Determine the (X, Y) coordinate at the center of the cell enclosing the given text.  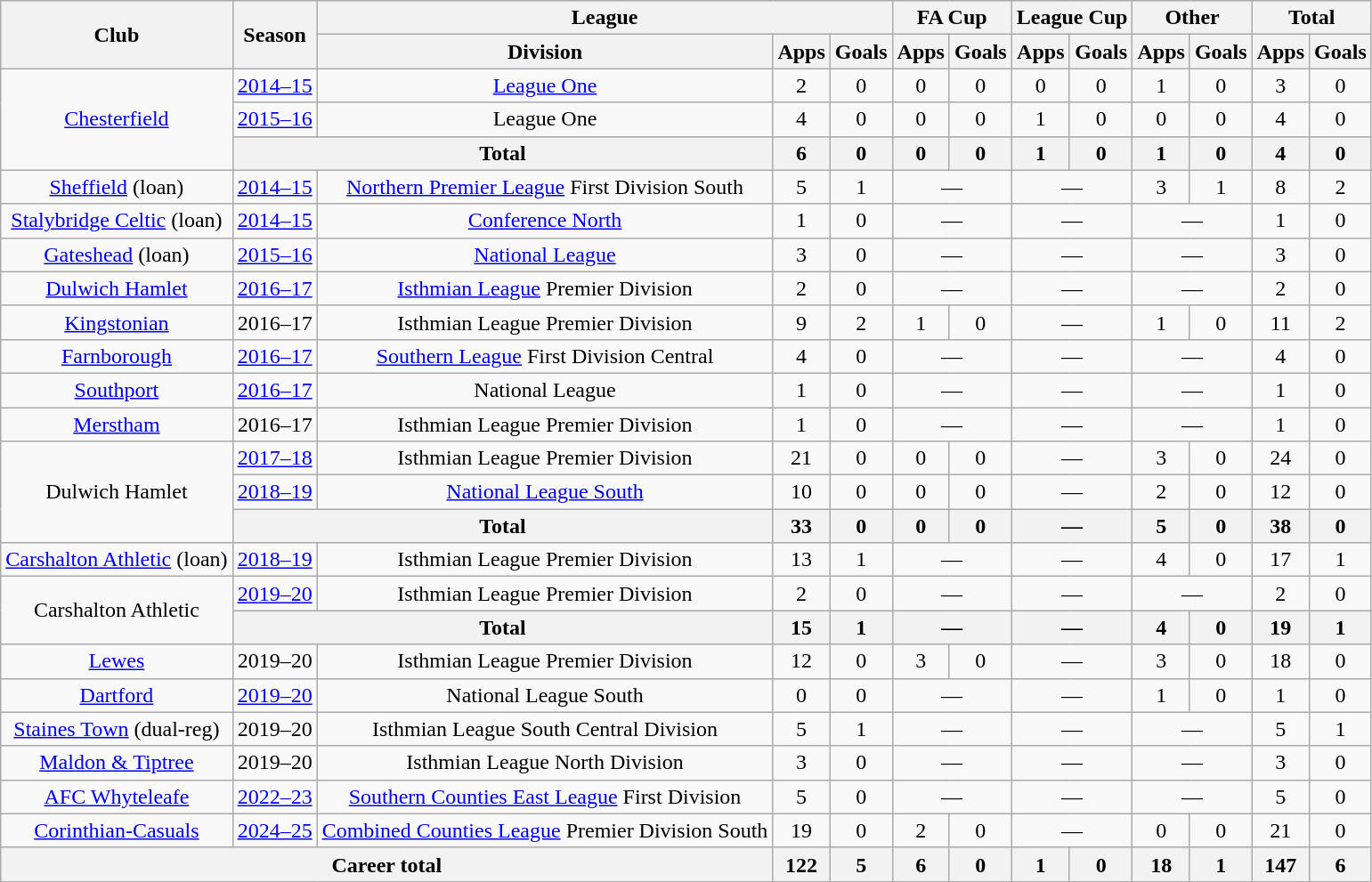
Maldon & Tiptree (117, 763)
Farnborough (117, 356)
Carshalton Athletic (loan) (117, 560)
Gateshead (loan) (117, 255)
Division (545, 52)
Conference North (545, 221)
Dartford (117, 695)
Isthmian League South Central Division (545, 729)
Northern Premier League First Division South (545, 187)
Southern League First Division Central (545, 356)
11 (1280, 322)
League (605, 18)
2024–25 (274, 830)
Southport (117, 390)
Club (117, 35)
Lewes (117, 661)
Corinthian-Casuals (117, 830)
AFC Whyteleafe (117, 797)
Sheffield (loan) (117, 187)
13 (801, 560)
38 (1280, 526)
8 (1280, 187)
Other (1192, 18)
2017–18 (274, 458)
15 (801, 627)
Carshalton Athletic (117, 611)
122 (801, 864)
33 (801, 526)
10 (801, 492)
9 (801, 322)
FA Cup (952, 18)
Kingstonian (117, 322)
24 (1280, 458)
Career total (386, 864)
League Cup (1072, 18)
17 (1280, 560)
Stalybridge Celtic (loan) (117, 221)
Chesterfield (117, 119)
Isthmian League North Division (545, 763)
Merstham (117, 425)
147 (1280, 864)
Season (274, 35)
Southern Counties East League First Division (545, 797)
Staines Town (dual-reg) (117, 729)
2022–23 (274, 797)
Combined Counties League Premier Division South (545, 830)
